Find where the given text appears and provide that cell's center as (X, Y) coordinate. 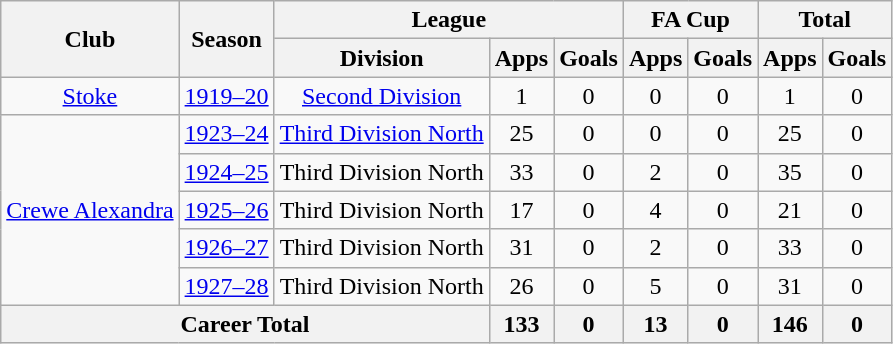
Crewe Alexandra (90, 210)
21 (790, 210)
Second Division (382, 96)
5 (655, 286)
1926–27 (226, 248)
Total (825, 20)
Career Total (245, 324)
Division (382, 58)
146 (790, 324)
4 (655, 210)
FA Cup (690, 20)
133 (521, 324)
1924–25 (226, 172)
1927–28 (226, 286)
1925–26 (226, 210)
1919–20 (226, 96)
17 (521, 210)
Season (226, 39)
League (448, 20)
Stoke (90, 96)
35 (790, 172)
Club (90, 39)
1923–24 (226, 134)
26 (521, 286)
13 (655, 324)
